Locate the cell with the specified text and output its [x, y] center coordinate. 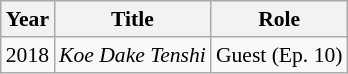
2018 [28, 55]
Guest (Ep. 10) [280, 55]
Year [28, 19]
Title [132, 19]
Role [280, 19]
Koe Dake Tenshi [132, 55]
